Output the [x, y] coordinate of the center of the cell containing the given text.  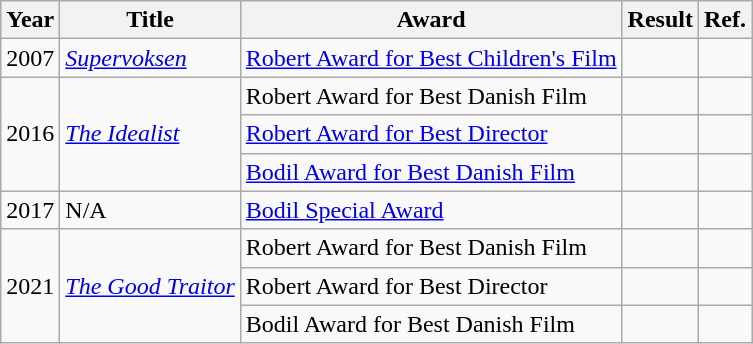
Ref. [724, 20]
Bodil Special Award [431, 210]
Supervoksen [150, 58]
Award [431, 20]
The Good Traitor [150, 286]
Title [150, 20]
N/A [150, 210]
The Idealist [150, 134]
Robert Award for Best Children's Film [431, 58]
2007 [30, 58]
Result [660, 20]
Year [30, 20]
2017 [30, 210]
2016 [30, 134]
2021 [30, 286]
